Output the [X, Y] coordinate of the center of the cell containing the given text.  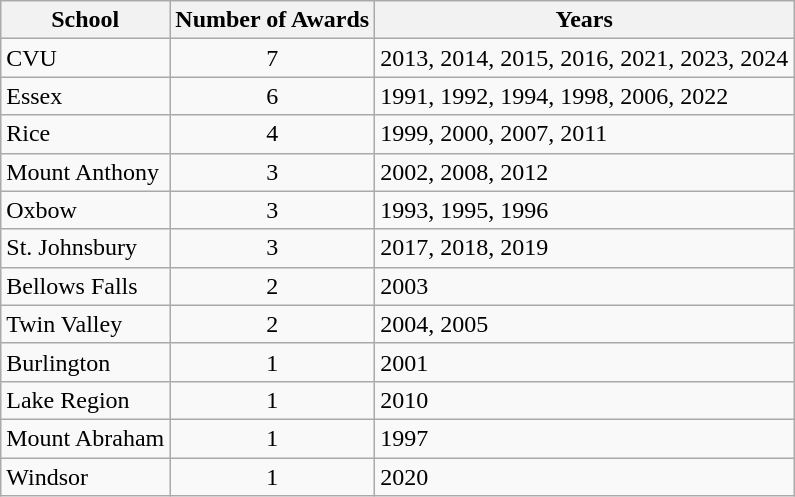
2003 [584, 286]
1993, 1995, 1996 [584, 210]
Lake Region [86, 400]
Mount Anthony [86, 172]
Twin Valley [86, 324]
Rice [86, 134]
7 [272, 58]
Years [584, 20]
Oxbow [86, 210]
4 [272, 134]
2020 [584, 477]
Windsor [86, 477]
2001 [584, 362]
1999, 2000, 2007, 2011 [584, 134]
2002, 2008, 2012 [584, 172]
Bellows Falls [86, 286]
St. Johnsbury [86, 248]
School [86, 20]
Burlington [86, 362]
1991, 1992, 1994, 1998, 2006, 2022 [584, 96]
Essex [86, 96]
2004, 2005 [584, 324]
2013, 2014, 2015, 2016, 2021, 2023, 2024 [584, 58]
Number of Awards [272, 20]
1997 [584, 438]
6 [272, 96]
2017, 2018, 2019 [584, 248]
Mount Abraham [86, 438]
2010 [584, 400]
CVU [86, 58]
